Extract the [x, y] coordinate from the center of the cell holding the provided text.  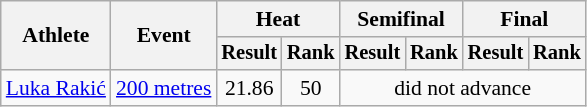
21.86 [249, 88]
Semifinal [402, 19]
did not advance [463, 88]
Athlete [56, 36]
200 metres [164, 88]
Event [164, 36]
Luka Rakić [56, 88]
50 [311, 88]
Heat [278, 19]
Final [524, 19]
